Scan for the cell matching the given text and deliver its [x, y] coordinate at center. 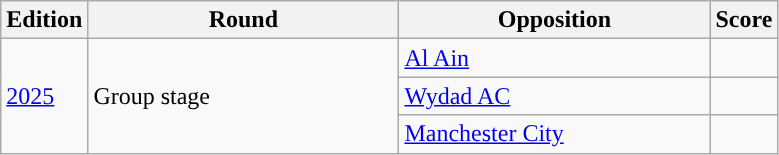
Group stage [244, 96]
Wydad AC [554, 96]
Round [244, 20]
2025 [44, 96]
Manchester City [554, 134]
Edition [44, 20]
Score [744, 20]
Al Ain [554, 58]
Opposition [554, 20]
